Output the [x, y] coordinate of the center of the cell containing the given text.  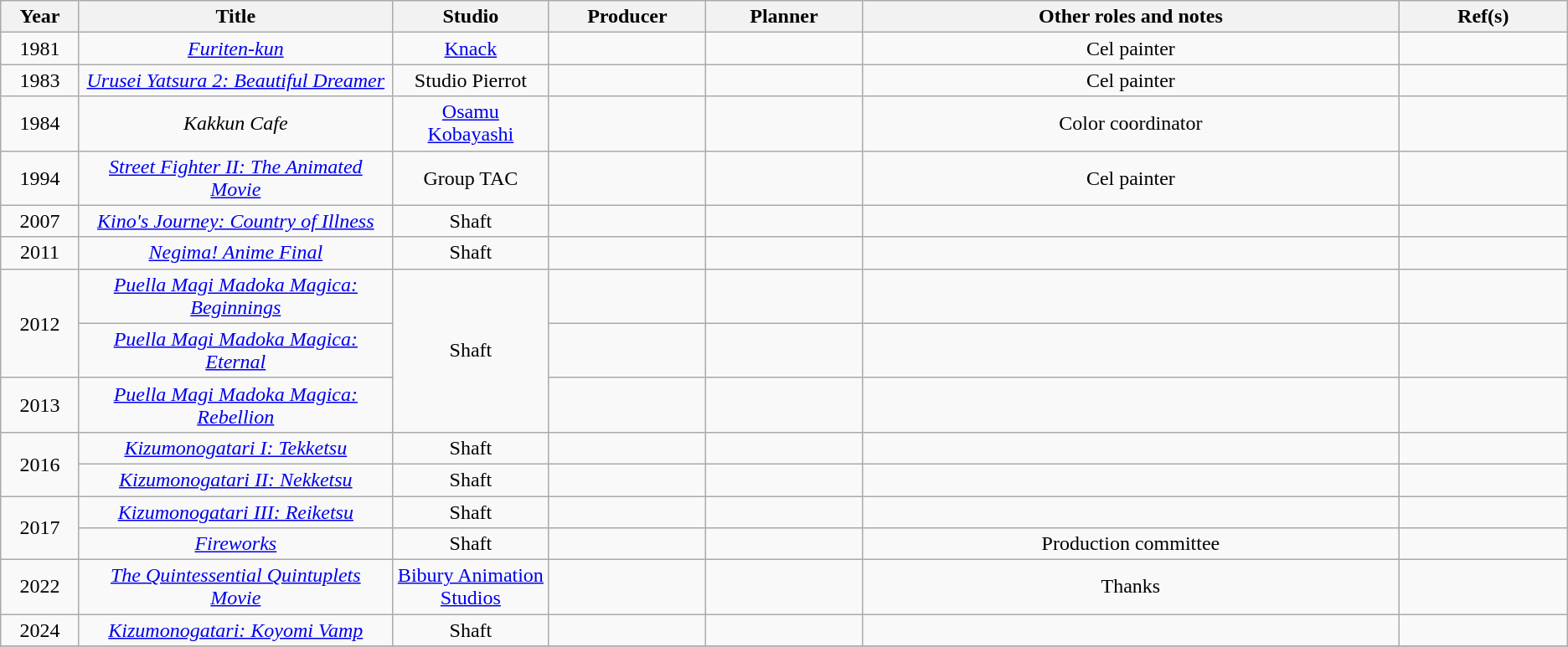
Fireworks [235, 544]
Ref(s) [1483, 17]
1984 [40, 124]
Year [40, 17]
2022 [40, 588]
Bibury Animation Studios [471, 588]
Kizumonogatari: Koyomi Vamp [235, 630]
Title [235, 17]
Urusei Yatsura 2: Beautiful Dreamer [235, 80]
Street Fighter II: The Animated Movie [235, 177]
2012 [40, 323]
Thanks [1131, 588]
Color coordinator [1131, 124]
Knack [471, 49]
Kakkun Cafe [235, 124]
2007 [40, 221]
Kino's Journey: Country of Illness [235, 221]
Other roles and notes [1131, 17]
2011 [40, 253]
Producer [627, 17]
2013 [40, 405]
Puella Magi Madoka Magica: Rebellion [235, 405]
1981 [40, 49]
Osamu Kobayashi [471, 124]
Kizumonogatari I: Tekketsu [235, 448]
Group TAC [471, 177]
Planner [784, 17]
Puella Magi Madoka Magica: Beginnings [235, 296]
Puella Magi Madoka Magica: Eternal [235, 350]
Production committee [1131, 544]
The Quintessential Quintuplets Movie [235, 588]
2024 [40, 630]
1983 [40, 80]
2016 [40, 464]
Furiten-kun [235, 49]
Studio Pierrot [471, 80]
2017 [40, 527]
Studio [471, 17]
Kizumonogatari III: Reiketsu [235, 511]
1994 [40, 177]
Negima! Anime Final [235, 253]
Kizumonogatari II: Nekketsu [235, 480]
